Capture the cell that displays the provided text and extract its (x, y) central coordinate. 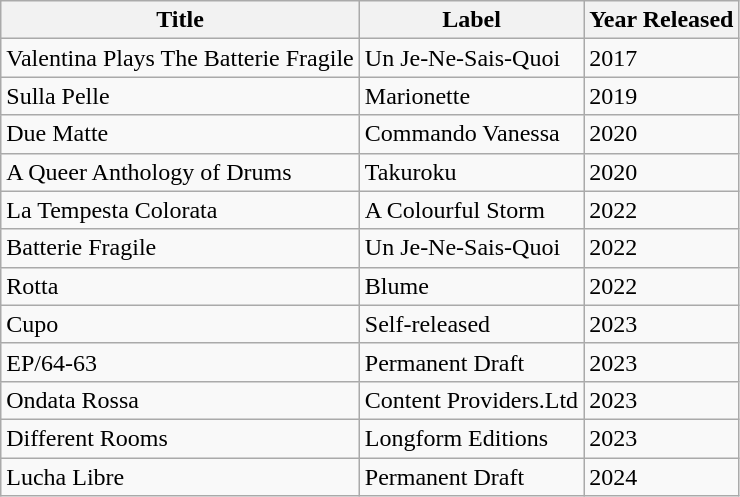
EP/64-63 (180, 362)
Sulla Pelle (180, 96)
2019 (662, 96)
Commando Vanessa (471, 134)
Longform Editions (471, 438)
Marionette (471, 96)
Batterie Fragile (180, 248)
Due Matte (180, 134)
2017 (662, 58)
Label (471, 20)
2024 (662, 477)
Year Released (662, 20)
Takuroku (471, 172)
A Colourful Storm (471, 210)
Self-released (471, 324)
Ondata Rossa (180, 400)
Blume (471, 286)
Cupo (180, 324)
Valentina Plays The Batterie Fragile (180, 58)
Content Providers.Ltd (471, 400)
Title (180, 20)
La Tempesta Colorata (180, 210)
Different Rooms (180, 438)
Rotta (180, 286)
Lucha Libre (180, 477)
A Queer Anthology of Drums (180, 172)
